Output the (x, y) coordinate of the center of the cell containing the given text.  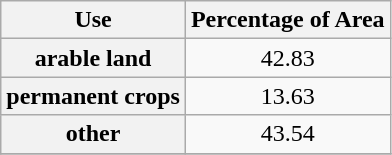
permanent crops (94, 96)
other (94, 134)
43.54 (288, 134)
Use (94, 20)
42.83 (288, 58)
Percentage of Area (288, 20)
13.63 (288, 96)
arable land (94, 58)
